Locate the cell with the specified text and output its [x, y] center coordinate. 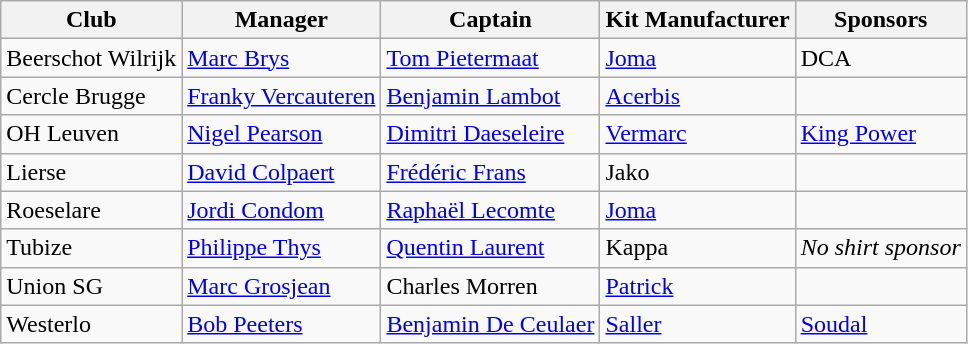
Vermarc [698, 134]
Charles Morren [490, 286]
Benjamin De Ceulaer [490, 324]
Captain [490, 20]
Cercle Brugge [92, 96]
Saller [698, 324]
King Power [880, 134]
Manager [282, 20]
DCA [880, 58]
Jordi Condom [282, 210]
Club [92, 20]
Raphaël Lecomte [490, 210]
Lierse [92, 172]
Patrick [698, 286]
Nigel Pearson [282, 134]
Marc Brys [282, 58]
Dimitri Daeseleire [490, 134]
Marc Grosjean [282, 286]
Kappa [698, 248]
Sponsors [880, 20]
Jako [698, 172]
Kit Manufacturer [698, 20]
Philippe Thys [282, 248]
Bob Peeters [282, 324]
David Colpaert [282, 172]
Union SG [92, 286]
Soudal [880, 324]
Acerbis [698, 96]
Roeselare [92, 210]
OH Leuven [92, 134]
Westerlo [92, 324]
Frédéric Frans [490, 172]
Benjamin Lambot [490, 96]
Beerschot Wilrijk [92, 58]
No shirt sponsor [880, 248]
Tom Pietermaat [490, 58]
Franky Vercauteren [282, 96]
Quentin Laurent [490, 248]
Tubize [92, 248]
